For the text-containing cell, return its midpoint in [x, y] coordinate format. 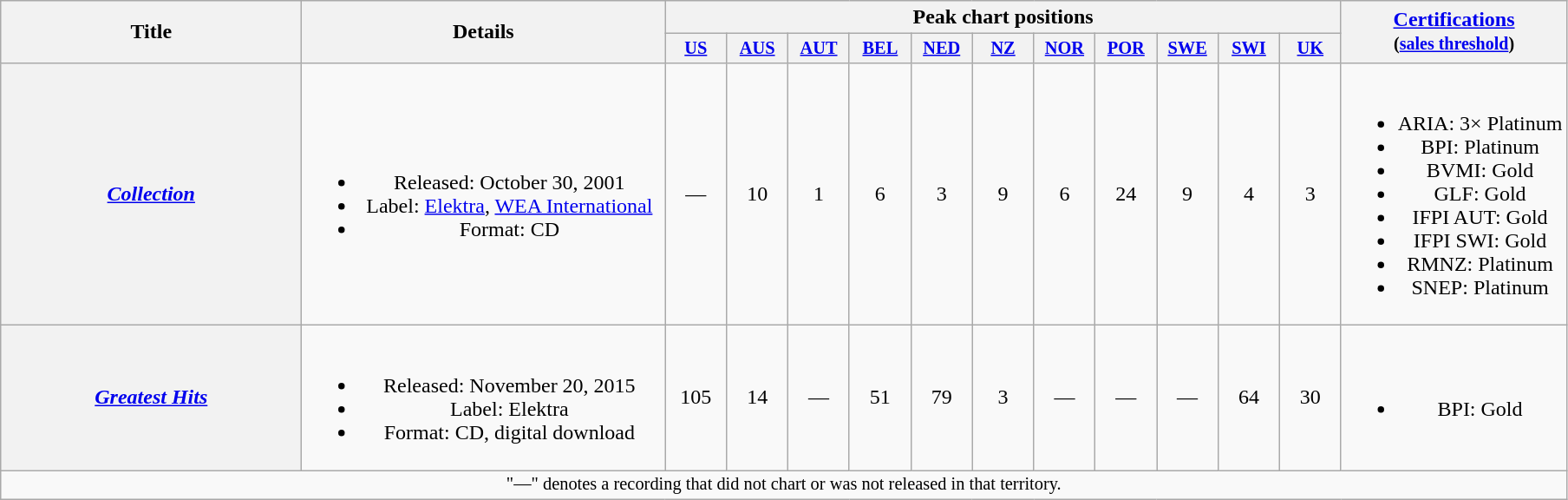
Peak chart positions [1003, 17]
Certifications(sales threshold) [1454, 32]
1 [819, 194]
BEL [879, 49]
Collection [151, 194]
SWE [1188, 49]
"—" denotes a recording that did not chart or was not released in that territory. [784, 485]
30 [1310, 398]
ARIA: 3× PlatinumBPI: PlatinumBVMI: GoldGLF: GoldIFPI AUT: GoldIFPI SWI: GoldRMNZ: PlatinumSNEP: Platinum [1454, 194]
4 [1249, 194]
AUS [758, 49]
10 [758, 194]
SWI [1249, 49]
POR [1126, 49]
US [696, 49]
NOR [1065, 49]
UK [1310, 49]
79 [942, 398]
64 [1249, 398]
NZ [1003, 49]
BPI: Gold [1454, 398]
NED [942, 49]
105 [696, 398]
AUT [819, 49]
24 [1126, 194]
Released: November 20, 2015Label: ElektraFormat: CD, digital download [484, 398]
Title [151, 32]
14 [758, 398]
Greatest Hits [151, 398]
51 [879, 398]
Released: October 30, 2001Label: Elektra, WEA InternationalFormat: CD [484, 194]
Details [484, 32]
